Detect which cell encompasses the target text, then output its [X, Y] center coordinate. 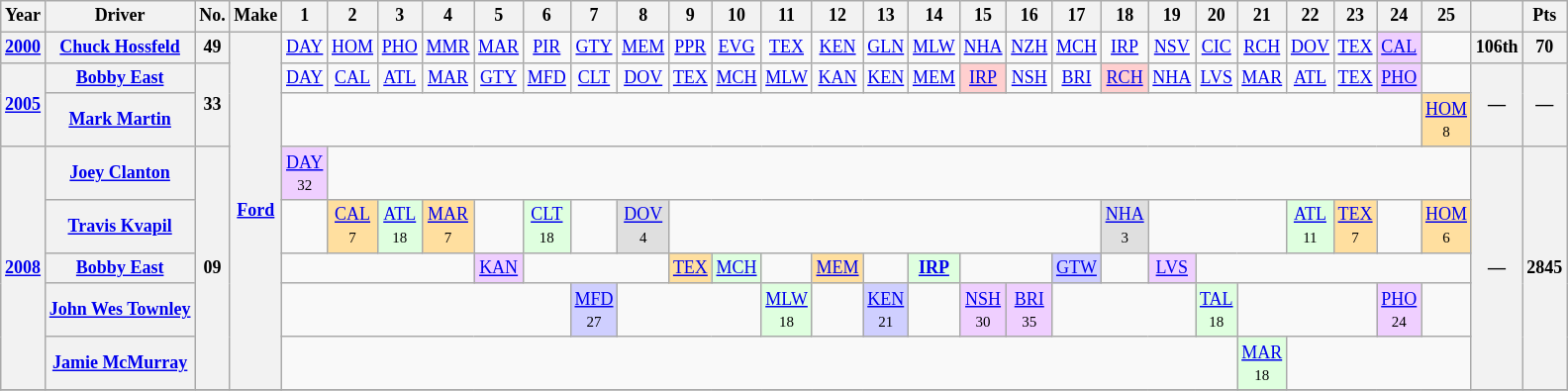
BRI [1077, 77]
70 [1544, 48]
DAY32 [305, 173]
17 [1077, 16]
Joey Clanton [119, 173]
21 [1262, 16]
Pts [1544, 16]
MLW18 [786, 310]
2845 [1544, 268]
Year [24, 16]
13 [886, 16]
PPR [691, 48]
TEX7 [1355, 227]
PHO24 [1400, 310]
MFD27 [594, 310]
12 [837, 16]
16 [1029, 16]
11 [786, 16]
GLN [886, 48]
MAR7 [447, 227]
19 [1172, 16]
NZH [1029, 48]
MFD [546, 77]
Ford [255, 211]
CAL7 [352, 227]
MMR [447, 48]
NSV [1172, 48]
3 [400, 16]
10 [736, 16]
23 [1355, 16]
5 [499, 16]
4 [447, 16]
15 [983, 16]
NHA3 [1125, 227]
ATL18 [400, 227]
106th [1497, 48]
HOM [352, 48]
24 [1400, 16]
MAR18 [1262, 363]
09 [212, 268]
2005 [24, 105]
33 [212, 105]
1 [305, 16]
25 [1447, 16]
PIR [546, 48]
GTW [1077, 267]
18 [1125, 16]
HOM6 [1447, 227]
No. [212, 16]
DOV4 [643, 227]
49 [212, 48]
20 [1217, 16]
Make [255, 16]
NSH30 [983, 310]
8 [643, 16]
22 [1311, 16]
NSH [1029, 77]
ATL11 [1311, 227]
CLT18 [546, 227]
EVG [736, 48]
2000 [24, 48]
2 [352, 16]
Chuck Hossfeld [119, 48]
7 [594, 16]
KEN21 [886, 310]
CLT [594, 77]
Mark Martin [119, 120]
14 [934, 16]
Driver [119, 16]
Travis Kvapil [119, 227]
John Wes Townley [119, 310]
CIC [1217, 48]
BRI35 [1029, 310]
2008 [24, 268]
6 [546, 16]
TAL18 [1217, 310]
9 [691, 16]
Jamie McMurray [119, 363]
HOM8 [1447, 120]
